Scan for the cell matching the given text and deliver its (X, Y) coordinate at center. 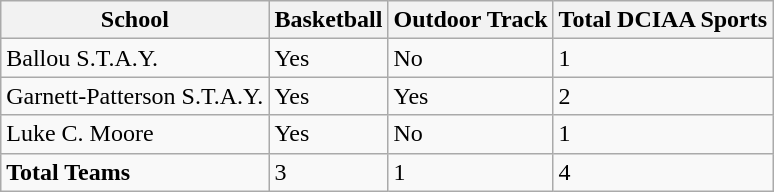
Total Teams (135, 172)
Ballou S.T.A.Y. (135, 58)
3 (328, 172)
School (135, 20)
2 (663, 96)
4 (663, 172)
Garnett-Patterson S.T.A.Y. (135, 96)
Luke C. Moore (135, 134)
Outdoor Track (470, 20)
Basketball (328, 20)
Total DCIAA Sports (663, 20)
